Locate the cell with the specified text and output its (x, y) center coordinate. 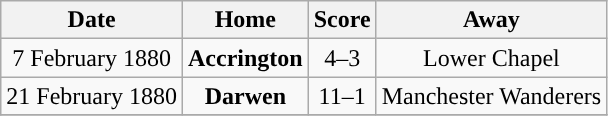
4–3 (342, 58)
11–1 (342, 96)
Manchester Wanderers (492, 96)
21 February 1880 (92, 96)
Lower Chapel (492, 58)
Date (92, 20)
Away (492, 20)
Home (245, 20)
Score (342, 20)
Accrington (245, 58)
Darwen (245, 96)
7 February 1880 (92, 58)
